Determine the [x, y] coordinate at the center of the cell enclosing the given text.  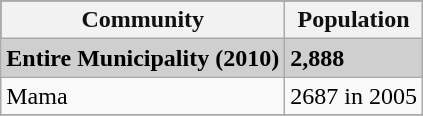
Population [354, 20]
2687 in 2005 [354, 96]
Entire Municipality (2010) [143, 58]
2,888 [354, 58]
Mama [143, 96]
Community [143, 20]
